Return the (X, Y) coordinate for the center point of the cell that contains the specified text.  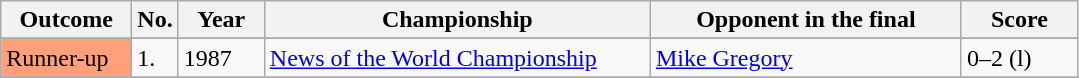
Score (1019, 20)
No. (155, 20)
Opponent in the final (806, 20)
1987 (221, 58)
Mike Gregory (806, 58)
Outcome (66, 20)
1. (155, 58)
News of the World Championship (457, 58)
Year (221, 20)
Championship (457, 20)
Runner-up (66, 58)
0–2 (l) (1019, 58)
